Return (x, y) of the center of cell containing provided text 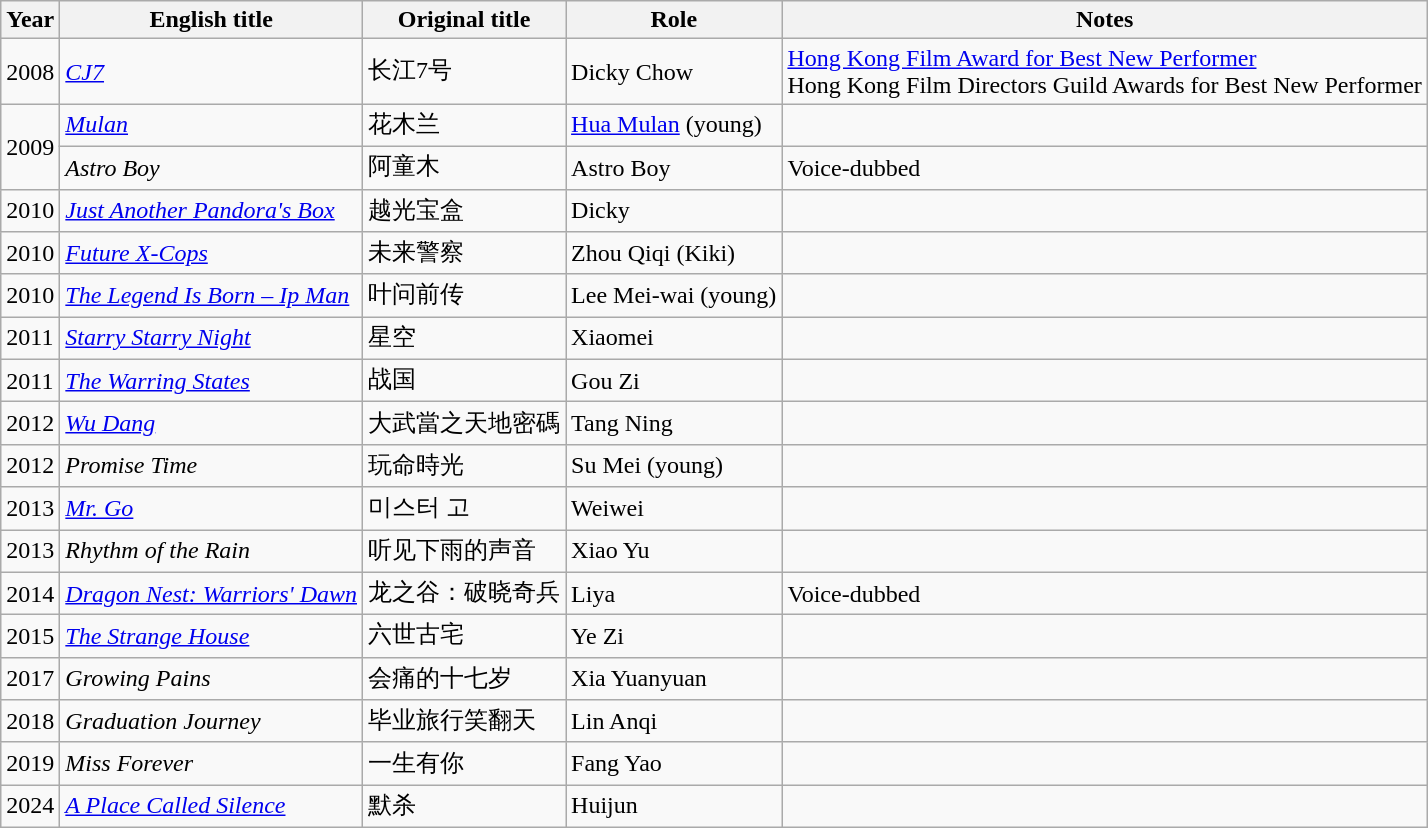
Dragon Nest: Warriors' Dawn (212, 594)
一生有你 (464, 764)
Starry Starry Night (212, 338)
会痛的十七岁 (464, 678)
花木兰 (464, 126)
A Place Called Silence (212, 806)
Lee Mei-wai (young) (674, 296)
叶问前传 (464, 296)
Hua Mulan (young) (674, 126)
Huijun (674, 806)
Wu Dang (212, 424)
2009 (30, 146)
The Strange House (212, 636)
Liya (674, 594)
Notes (1104, 20)
龙之谷：破晓奇兵 (464, 594)
2015 (30, 636)
Ye Zi (674, 636)
Zhou Qiqi (Kiki) (674, 254)
玩命時光 (464, 466)
English title (212, 20)
Xiaomei (674, 338)
Su Mei (young) (674, 466)
Growing Pains (212, 678)
Just Another Pandora's Box (212, 210)
Role (674, 20)
CJ7 (212, 72)
Dicky (674, 210)
Fang Yao (674, 764)
Lin Anqi (674, 722)
2008 (30, 72)
2018 (30, 722)
Weiwei (674, 508)
Original title (464, 20)
Mr. Go (212, 508)
2017 (30, 678)
2024 (30, 806)
Future X-Cops (212, 254)
Xia Yuanyuan (674, 678)
Rhythm of the Rain (212, 552)
Tang Ning (674, 424)
Mulan (212, 126)
Hong Kong Film Award for Best New PerformerHong Kong Film Directors Guild Awards for Best New Performer (1104, 72)
星空 (464, 338)
미스터 고 (464, 508)
Graduation Journey (212, 722)
战国 (464, 380)
Dicky Chow (674, 72)
六世古宅 (464, 636)
2014 (30, 594)
未来警察 (464, 254)
长江7号 (464, 72)
大武當之天地密碼 (464, 424)
Xiao Yu (674, 552)
Gou Zi (674, 380)
阿童木 (464, 168)
默杀 (464, 806)
The Warring States (212, 380)
听见下雨的声音 (464, 552)
越光宝盒 (464, 210)
Year (30, 20)
毕业旅行笑翻天 (464, 722)
Promise Time (212, 466)
2019 (30, 764)
The Legend Is Born – Ip Man (212, 296)
Miss Forever (212, 764)
